Locate the cell with the specified text and output its (x, y) center coordinate. 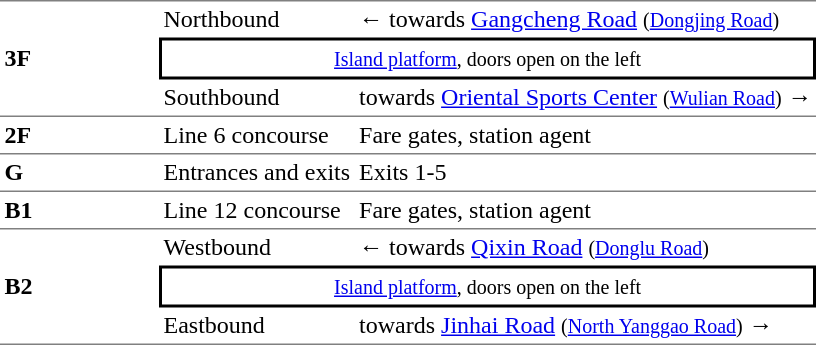
Westbound (257, 248)
G (80, 173)
Line 12 concourse (257, 211)
2F (80, 136)
Line 6 concourse (257, 136)
Entrances and exits (257, 173)
B1 (80, 211)
3F (80, 58)
Northbound (257, 19)
Southbound (257, 99)
